Output the (x, y) coordinate of the center of the cell containing the given text.  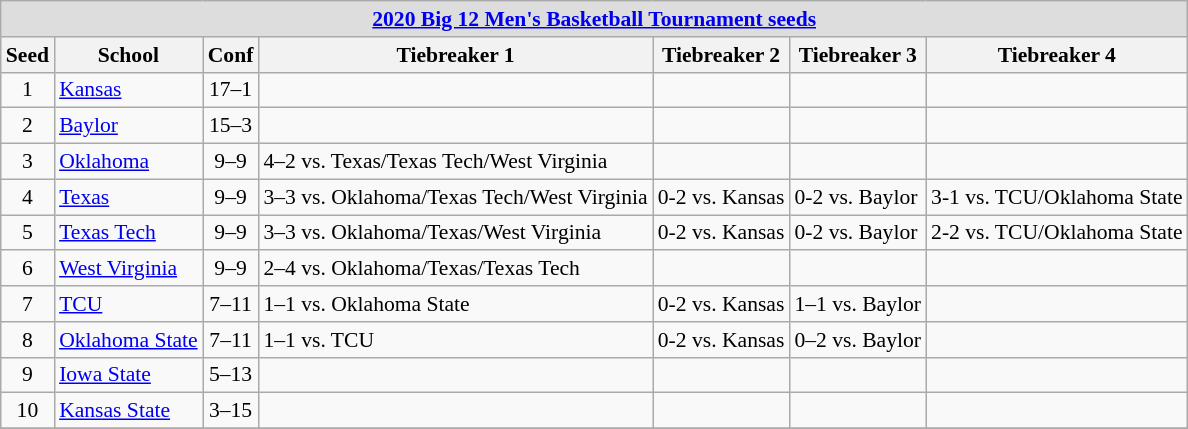
West Virginia (128, 269)
Kansas State (128, 411)
8 (28, 340)
3–3 vs. Oklahoma/Texas Tech/West Virginia (455, 197)
3-1 vs. TCU/Oklahoma State (1057, 197)
6 (28, 269)
Texas (128, 197)
1 (28, 90)
2-2 vs. TCU/Oklahoma State (1057, 233)
9 (28, 375)
3 (28, 162)
3–3 vs. Oklahoma/Texas/West Virginia (455, 233)
5–13 (231, 375)
Tiebreaker 1 (455, 55)
Iowa State (128, 375)
Tiebreaker 4 (1057, 55)
Baylor (128, 126)
1–1 vs. Baylor (858, 304)
1–1 vs. Oklahoma State (455, 304)
2 (28, 126)
4 (28, 197)
Oklahoma (128, 162)
Oklahoma State (128, 340)
Kansas (128, 90)
2020 Big 12 Men's Basketball Tournament seeds (594, 19)
1–1 vs. TCU (455, 340)
17–1 (231, 90)
7 (28, 304)
0–2 vs. Baylor (858, 340)
Texas Tech (128, 233)
Conf (231, 55)
Tiebreaker 3 (858, 55)
School (128, 55)
4–2 vs. Texas/Texas Tech/West Virginia (455, 162)
10 (28, 411)
TCU (128, 304)
2–4 vs. Oklahoma/Texas/Texas Tech (455, 269)
5 (28, 233)
Tiebreaker 2 (722, 55)
15–3 (231, 126)
Seed (28, 55)
3–15 (231, 411)
